Return the [x, y] coordinate for the center point of the cell that contains the specified text.  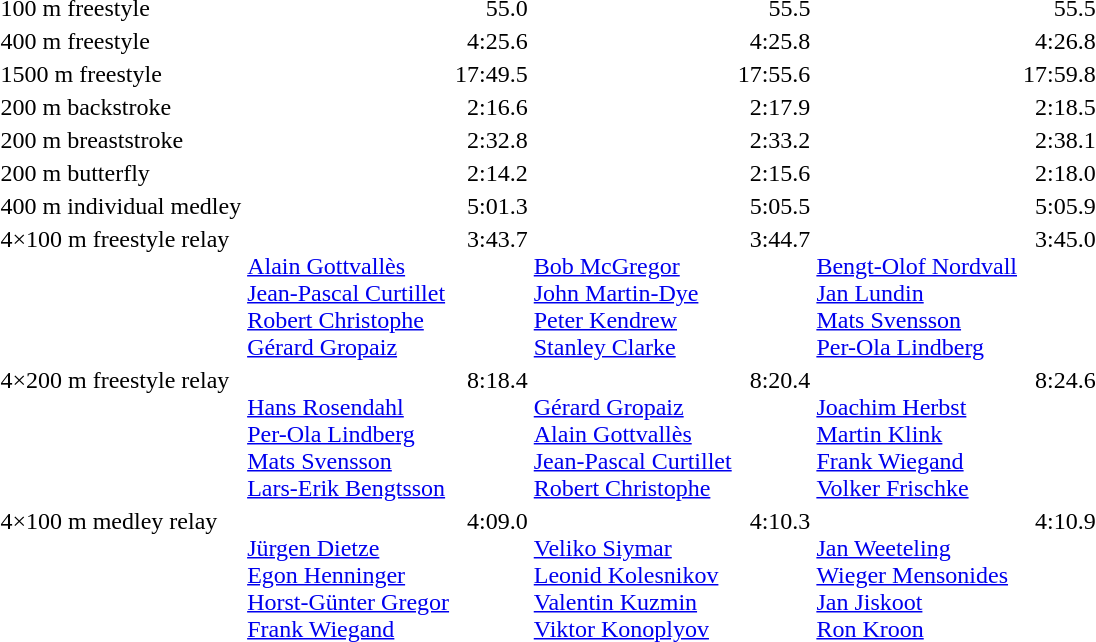
Bob McGregorJohn Martin-DyePeter KendrewStanley Clarke [632, 293]
5:05.5 [774, 206]
Joachim HerbstMartin KlinkFrank WiegandVolker Frischke [917, 434]
8:18.4 [492, 434]
2:32.8 [492, 140]
8:20.4 [774, 434]
3:43.7 [492, 293]
2:17.9 [774, 107]
Alain GottvallèsJean-Pascal CurtilletRobert ChristopheGérard Gropaiz [348, 293]
17:49.5 [492, 74]
4:25.8 [774, 41]
Gérard GropaizAlain GottvallèsJean-Pascal Curtillet Robert Christophe [632, 434]
2:15.6 [774, 173]
3:44.7 [774, 293]
5:01.3 [492, 206]
Bengt-Olof NordvallJan LundinMats SvenssonPer-Ola Lindberg [917, 293]
4:25.6 [492, 41]
Hans RosendahlPer-Ola LindbergMats SvenssonLars-Erik Bengtsson [348, 434]
17:55.6 [774, 74]
2:16.6 [492, 107]
2:14.2 [492, 173]
2:33.2 [774, 140]
